Provide the [x, y] coordinate of the cell's center where the given text is located.  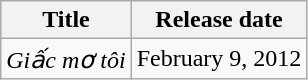
Title [66, 20]
Giấc mơ tôi [66, 59]
Release date [219, 20]
February 9, 2012 [219, 59]
